Identify which cell holds the provided text, then report its (X, Y) central coordinate. 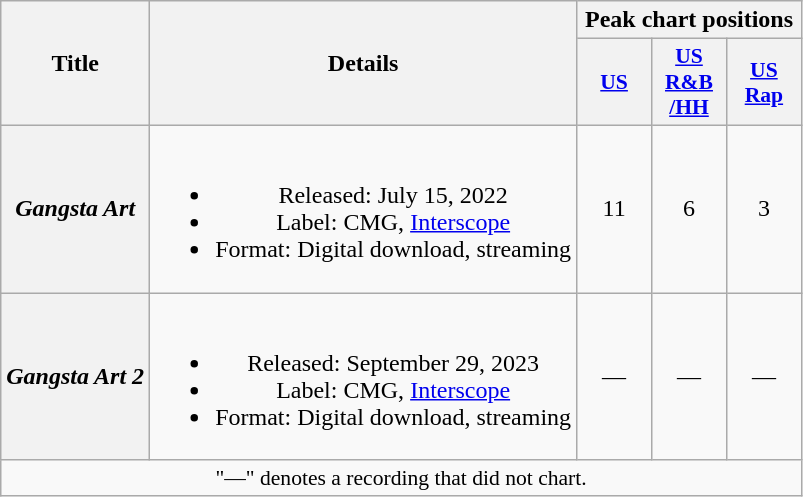
Gangsta Art (76, 208)
Details (364, 64)
Gangsta Art 2 (76, 376)
"—" denotes a recording that did not chart. (402, 478)
USR&B/HH (690, 82)
Released: September 29, 2023 Label: CMG, InterscopeFormat: Digital download, streaming (364, 376)
USRap (764, 82)
3 (764, 208)
Title (76, 64)
11 (614, 208)
US (614, 82)
6 (690, 208)
Peak chart positions (690, 20)
Released: July 15, 2022Label: CMG, InterscopeFormat: Digital download, streaming (364, 208)
